Locate the cell with the specified text and output its [x, y] center coordinate. 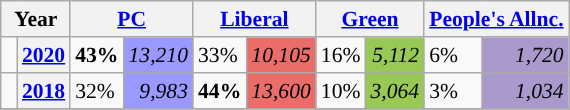
10,105 [280, 55]
13,210 [158, 55]
1,720 [526, 55]
2018 [44, 91]
44% [220, 91]
3,064 [396, 91]
Green [370, 19]
5,112 [396, 55]
32% [96, 91]
33% [220, 55]
13,600 [280, 91]
16% [341, 55]
6% [453, 55]
People's Allnc. [496, 19]
10% [341, 91]
9,983 [158, 91]
2020 [44, 55]
3% [453, 91]
Year [36, 19]
PC [132, 19]
1,034 [526, 91]
Liberal [254, 19]
43% [96, 55]
